Search for the cell housing the specified text and yield its [X, Y] center coordinate. 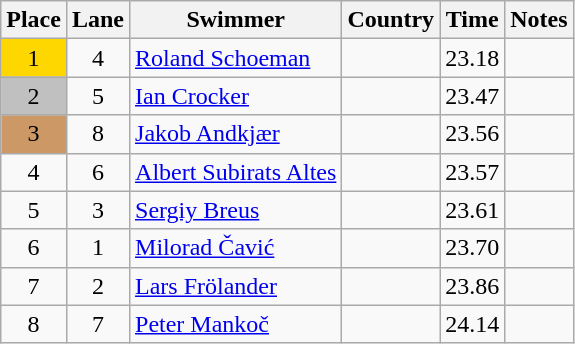
Notes [539, 20]
Lane [98, 20]
Albert Subirats Altes [236, 172]
Peter Mankoč [236, 324]
Milorad Čavić [236, 248]
Roland Schoeman [236, 58]
24.14 [472, 324]
Ian Crocker [236, 96]
Country [391, 20]
Place [34, 20]
23.18 [472, 58]
Sergiy Breus [236, 210]
Swimmer [236, 20]
23.56 [472, 134]
23.47 [472, 96]
23.61 [472, 210]
Time [472, 20]
23.86 [472, 286]
Lars Frölander [236, 286]
23.70 [472, 248]
23.57 [472, 172]
Jakob Andkjær [236, 134]
